Pinpoint the cell where the given text exists, returning its (x, y) midpoint coordinate. 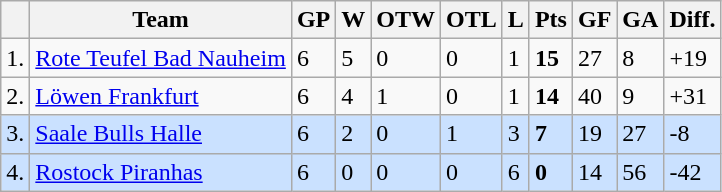
+19 (692, 58)
19 (594, 134)
15 (550, 58)
GP (313, 20)
1. (16, 58)
L (516, 20)
OTL (472, 20)
Löwen Frankfurt (161, 96)
Team (161, 20)
Rostock Piranhas (161, 172)
W (354, 20)
8 (640, 58)
-42 (692, 172)
Diff. (692, 20)
GF (594, 20)
4 (354, 96)
2 (354, 134)
+31 (692, 96)
40 (594, 96)
OTW (406, 20)
Saale Bulls Halle (161, 134)
7 (550, 134)
4. (16, 172)
3. (16, 134)
Pts (550, 20)
5 (354, 58)
2. (16, 96)
3 (516, 134)
Rote Teufel Bad Nauheim (161, 58)
-8 (692, 134)
GA (640, 20)
56 (640, 172)
9 (640, 96)
